Determine the (X, Y) coordinate at the center of the cell enclosing the given text.  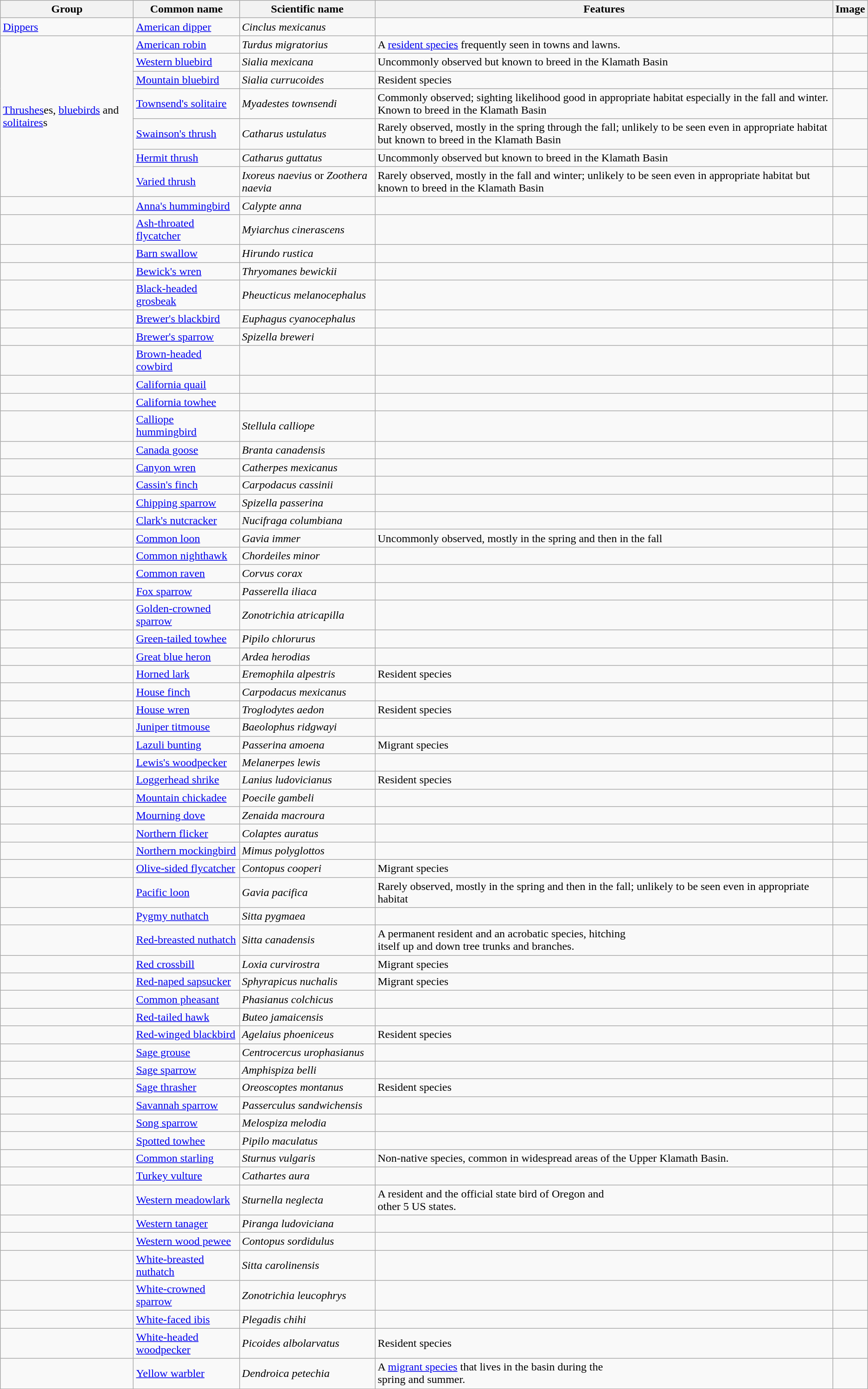
Scientific name (307, 9)
Catharus ustulatus (307, 134)
Mourning dove (186, 815)
White-faced ibis (186, 1319)
Melanerpes lewis (307, 762)
Spotted towhee (186, 1140)
Lanius ludovicianus (307, 780)
Carpodacus mexicanus (307, 692)
Commonly observed; sighting likelihood good in appropriate habitat especially in the fall and winter. Known to breed in the Klamath Basin (604, 104)
Uncommonly observed, mostly in the spring and then in the fall (604, 538)
Sitta carolinensis (307, 1265)
Green-tailed towhee (186, 639)
Oreoscoptes montanus (307, 1088)
Thryomanes bewickii (307, 271)
Mountain chickadee (186, 798)
Red-breasted nuthatch (186, 941)
A resident species frequently seen in towns and lawns. (604, 45)
Sage sparrow (186, 1070)
Canada goose (186, 450)
Carpodacus cassinii (307, 485)
Common loon (186, 538)
Zenaida macroura (307, 815)
Chordeiles minor (307, 556)
Great blue heron (186, 657)
Sialia currucoides (307, 80)
Yellow warbler (186, 1374)
Zonotrichia atricapilla (307, 615)
Contopus cooperi (307, 868)
Townsend's solitaire (186, 104)
Thrusheses, bluebirds and solitairess (67, 116)
White-crowned sparrow (186, 1296)
Nucifraga columbiana (307, 520)
Rarely observed, mostly in the spring through the fall; unlikely to be seen even in appropriate habitat but known to breed in the Klamath Basin (604, 134)
Sialia mexicana (307, 62)
Pipilo chlorurus (307, 639)
Western tanager (186, 1224)
Passerina amoena (307, 745)
Hirundo rustica (307, 253)
Sage thrasher (186, 1088)
Barn swallow (186, 253)
Troglodytes aedon (307, 710)
Baeolophus ridgwayi (307, 727)
Anna's hummingbird (186, 205)
Bewick's wren (186, 271)
Stellula calliope (307, 426)
White-breasted nuthatch (186, 1265)
American robin (186, 45)
Olive-sided flycatcher (186, 868)
Swainson's thrush (186, 134)
Golden-crowned sparrow (186, 615)
Ardea herodias (307, 657)
Poecile gambeli (307, 798)
Calliope hummingbird (186, 426)
Plegadis chihi (307, 1319)
Common pheasant (186, 999)
Non-native species, common in widespread areas of the Upper Klamath Basin. (604, 1158)
Features (604, 9)
Dendroica petechia (307, 1374)
Cassin's finch (186, 485)
Hermit thrush (186, 158)
Group (67, 9)
House wren (186, 710)
Chipping sparrow (186, 503)
Pygmy nuthatch (186, 916)
Myiarchus cinerascens (307, 229)
Myadestes townsendi (307, 104)
Red-naped sapsucker (186, 982)
Piranga ludoviciana (307, 1224)
Euphagus cyanocephalus (307, 319)
Brown-headed cowbird (186, 361)
Canyon wren (186, 467)
Melospiza melodia (307, 1123)
California towhee (186, 402)
Black-headed grosbeak (186, 295)
Fox sparrow (186, 591)
Rarely observed, mostly in the fall and winter; unlikely to be seen even in appropriate habitat but known to breed in the Klamath Basin (604, 182)
Western bluebird (186, 62)
Rarely observed, mostly in the spring and then in the fall; unlikely to be seen even in appropriate habitat (604, 892)
Varied thrush (186, 182)
Song sparrow (186, 1123)
Amphispiza belli (307, 1070)
Juniper titmouse (186, 727)
Northern mockingbird (186, 851)
Eremophila alpestris (307, 674)
Dippers (67, 27)
Western wood pewee (186, 1242)
Pheucticus melanocephalus (307, 295)
Mountain bluebird (186, 80)
Lazuli bunting (186, 745)
Sitta canadensis (307, 941)
Common raven (186, 573)
Corvus corax (307, 573)
A permanent resident and an acrobatic species, hitching itself up and down tree trunks and branches. (604, 941)
Clark's nutcracker (186, 520)
Cinclus mexicanus (307, 27)
Sitta pygmaea (307, 916)
Western meadowlark (186, 1199)
Colaptes auratus (307, 833)
Common name (186, 9)
Gavia pacifica (307, 892)
Turdus migratorius (307, 45)
Passerella iliaca (307, 591)
Contopus sordidulus (307, 1242)
Common nighthawk (186, 556)
Sturnus vulgaris (307, 1158)
Agelaius phoeniceus (307, 1035)
Branta canadensis (307, 450)
Buteo jamaicensis (307, 1017)
Spizella breweri (307, 337)
Passerculus sandwichensis (307, 1105)
House finch (186, 692)
Cathartes aura (307, 1176)
A migrant species that lives in the basin during the spring and summer. (604, 1374)
Brewer's blackbird (186, 319)
Northern flicker (186, 833)
Zonotrichia leucophrys (307, 1296)
A resident and the official state bird of Oregon and other 5 US states. (604, 1199)
Calypte anna (307, 205)
Lewis's woodpecker (186, 762)
Catharus guttatus (307, 158)
Pipilo maculatus (307, 1140)
American dipper (186, 27)
Loxia curvirostra (307, 964)
Sturnella neglecta (307, 1199)
Sage grouse (186, 1052)
Red crossbill (186, 964)
Pacific loon (186, 892)
Gavia immer (307, 538)
Common starling (186, 1158)
Loggerhead shrike (186, 780)
California quail (186, 384)
Savannah sparrow (186, 1105)
Phasianus colchicus (307, 999)
Ash-throated flycatcher (186, 229)
Picoides albolarvatus (307, 1343)
Ixoreus naevius or Zoothera naevia (307, 182)
Red-winged blackbird (186, 1035)
Red-tailed hawk (186, 1017)
White-headed woodpecker (186, 1343)
Turkey vulture (186, 1176)
Brewer's sparrow (186, 337)
Horned lark (186, 674)
Image (850, 9)
Sphyrapicus nuchalis (307, 982)
Spizella passerina (307, 503)
Catherpes mexicanus (307, 467)
Mimus polyglottos (307, 851)
Centrocercus urophasianus (307, 1052)
